Return the [x, y] coordinate for the center point of the cell that contains the specified text.  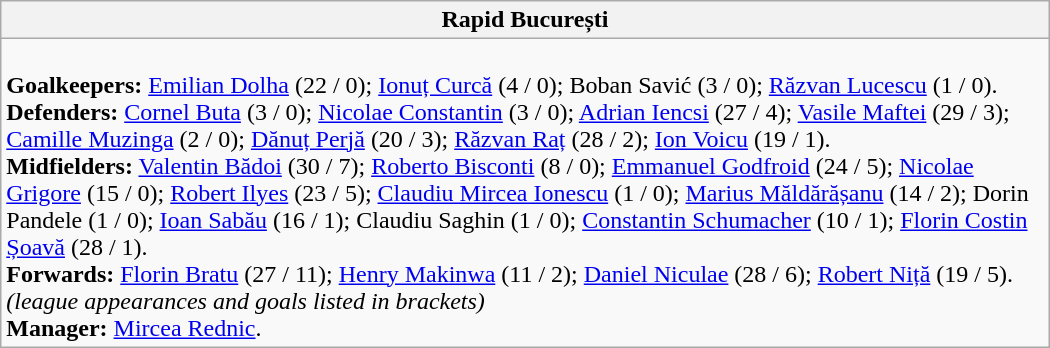
Rapid București [525, 20]
